Provide the [x, y] coordinate of the cell's center where the given text is located.  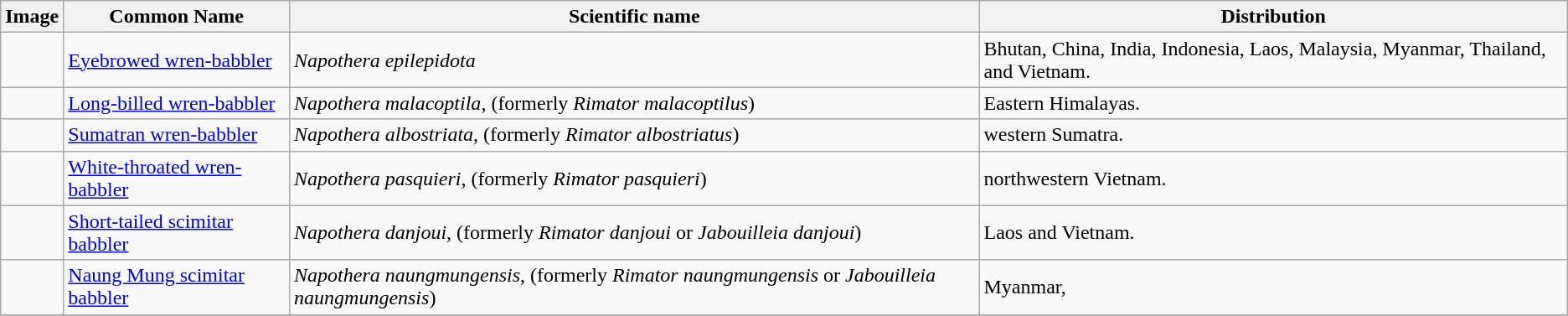
Scientific name [635, 17]
Laos and Vietnam. [1273, 233]
Eyebrowed wren-babbler [177, 60]
White-throated wren-babbler [177, 178]
Eastern Himalayas. [1273, 103]
Sumatran wren-babbler [177, 135]
western Sumatra. [1273, 135]
Napothera pasquieri, (formerly Rimator pasquieri) [635, 178]
Napothera epilepidota [635, 60]
Common Name [177, 17]
Napothera danjoui, (formerly Rimator danjoui or Jabouilleia danjoui) [635, 233]
Naung Mung scimitar babbler [177, 287]
Distribution [1273, 17]
Image [32, 17]
northwestern Vietnam. [1273, 178]
Short-tailed scimitar babbler [177, 233]
Napothera naungmungensis, (formerly Rimator naungmungensis or Jabouilleia naungmungensis) [635, 287]
Long-billed wren-babbler [177, 103]
Myanmar, [1273, 287]
Napothera albostriata, (formerly Rimator albostriatus) [635, 135]
Bhutan, China, India, Indonesia, Laos, Malaysia, Myanmar, Thailand, and Vietnam. [1273, 60]
Napothera malacoptila, (formerly Rimator malacoptilus) [635, 103]
